Return the [x, y] coordinate for the center point of the cell that contains the specified text.  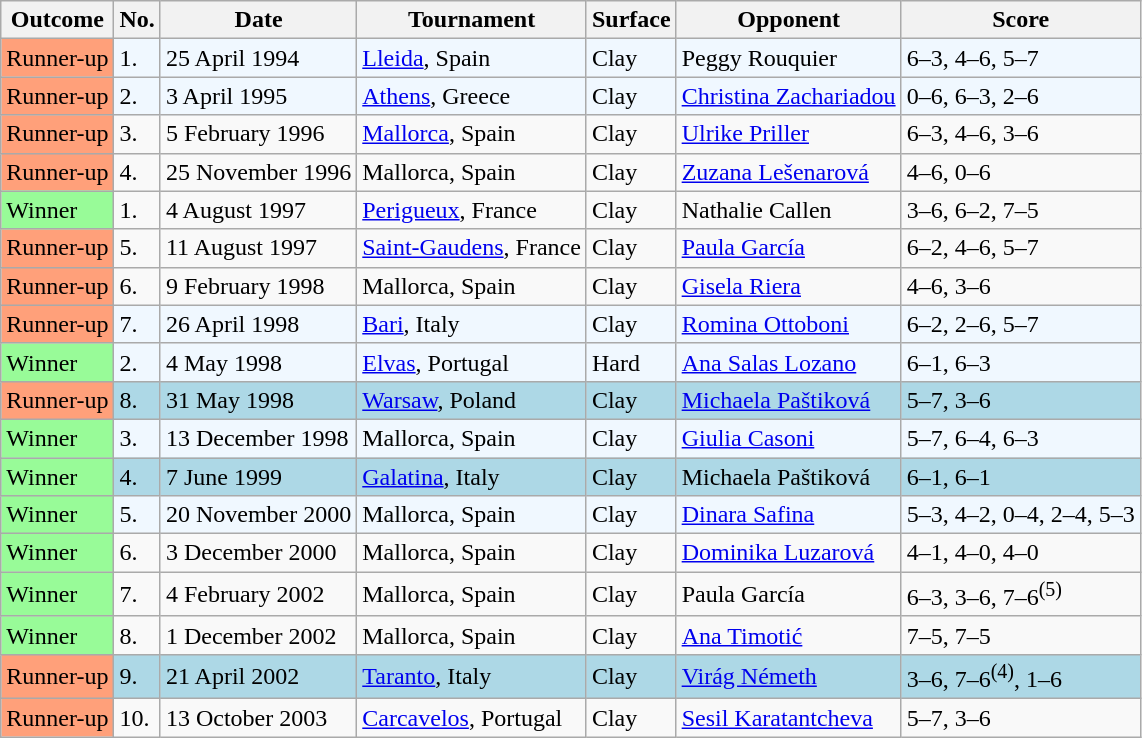
Taranto, Italy [472, 676]
Nathalie Callen [788, 210]
Christina Zachariadou [788, 96]
Warsaw, Poland [472, 400]
Lleida, Spain [472, 58]
Ana Salas Lozano [788, 362]
6–3, 4–6, 5–7 [1020, 58]
4–6, 3–6 [1020, 286]
Peggy Rouquier [788, 58]
7–5, 7–5 [1020, 635]
Surface [631, 20]
9. [137, 676]
Opponent [788, 20]
21 April 2002 [258, 676]
Date [258, 20]
Tournament [472, 20]
Zuzana Lešenarová [788, 172]
10. [137, 718]
3 December 2000 [258, 553]
Sesil Karatantcheva [788, 718]
4 February 2002 [258, 594]
5–3, 4–2, 0–4, 2–4, 5–3 [1020, 515]
13 December 1998 [258, 438]
Bari, Italy [472, 324]
Ana Timotić [788, 635]
No. [137, 20]
1 December 2002 [258, 635]
Hard [631, 362]
Gisela Riera [788, 286]
7 June 1999 [258, 477]
3–6, 7–6(4), 1–6 [1020, 676]
20 November 2000 [258, 515]
26 April 1998 [258, 324]
Athens, Greece [472, 96]
25 April 1994 [258, 58]
6–3, 3–6, 7–6(5) [1020, 594]
6–2, 2–6, 5–7 [1020, 324]
Dinara Safina [788, 515]
25 November 1996 [258, 172]
11 August 1997 [258, 248]
5–7, 6–4, 6–3 [1020, 438]
6–2, 4–6, 5–7 [1020, 248]
4 May 1998 [258, 362]
Ulrike Priller [788, 134]
9 February 1998 [258, 286]
Elvas, Portugal [472, 362]
Dominika Luzarová [788, 553]
Romina Ottoboni [788, 324]
6–1, 6–3 [1020, 362]
Outcome [58, 20]
Virág Németh [788, 676]
4–6, 0–6 [1020, 172]
4 August 1997 [258, 210]
Perigueux, France [472, 210]
Galatina, Italy [472, 477]
Saint-Gaudens, France [472, 248]
Carcavelos, Portugal [472, 718]
0–6, 6–3, 2–6 [1020, 96]
31 May 1998 [258, 400]
3–6, 6–2, 7–5 [1020, 210]
6–1, 6–1 [1020, 477]
Giulia Casoni [788, 438]
4–1, 4–0, 4–0 [1020, 553]
5 February 1996 [258, 134]
Score [1020, 20]
6–3, 4–6, 3–6 [1020, 134]
13 October 2003 [258, 718]
3 April 1995 [258, 96]
